Extract the [x, y] coordinate from the center of the cell holding the provided text.  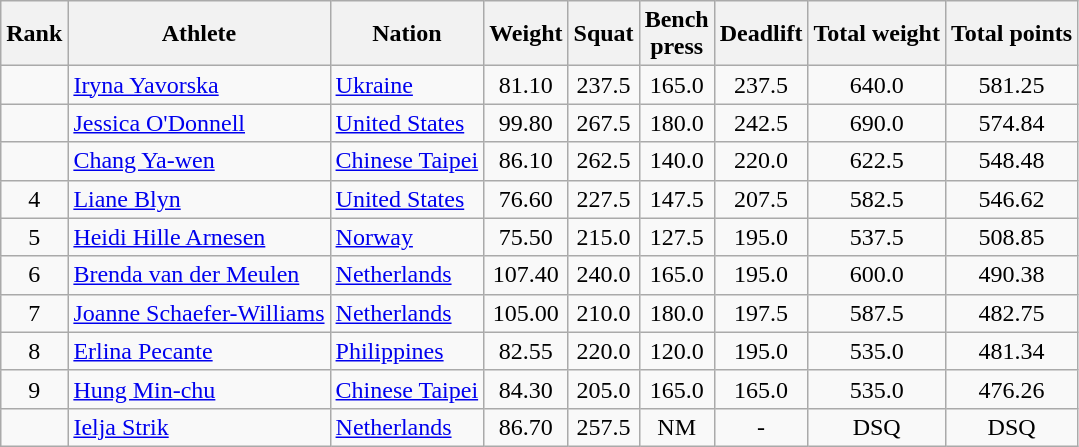
600.0 [877, 275]
205.0 [604, 389]
207.5 [761, 199]
Heidi Hille Arnesen [199, 237]
197.5 [761, 313]
Ielja Strik [199, 427]
Athlete [199, 34]
NM [676, 427]
Iryna Yavorska [199, 85]
127.5 [676, 237]
107.40 [526, 275]
Erlina Pecante [199, 351]
Brenda van der Meulen [199, 275]
Jessica O'Donnell [199, 123]
Liane Blyn [199, 199]
Chang Ya-wen [199, 161]
690.0 [877, 123]
587.5 [877, 313]
Weight [526, 34]
482.75 [1011, 313]
- [761, 427]
582.5 [877, 199]
Nation [407, 34]
9 [34, 389]
82.55 [526, 351]
147.5 [676, 199]
Hung Min-chu [199, 389]
120.0 [676, 351]
Total weight [877, 34]
622.5 [877, 161]
481.34 [1011, 351]
240.0 [604, 275]
81.10 [526, 85]
581.25 [1011, 85]
546.62 [1011, 199]
75.50 [526, 237]
242.5 [761, 123]
99.80 [526, 123]
210.0 [604, 313]
105.00 [526, 313]
6 [34, 275]
490.38 [1011, 275]
Philippines [407, 351]
Deadlift [761, 34]
Norway [407, 237]
Ukraine [407, 85]
476.26 [1011, 389]
86.10 [526, 161]
227.5 [604, 199]
Squat [604, 34]
574.84 [1011, 123]
Total points [1011, 34]
86.70 [526, 427]
Joanne Schaefer-Williams [199, 313]
257.5 [604, 427]
537.5 [877, 237]
76.60 [526, 199]
262.5 [604, 161]
8 [34, 351]
267.5 [604, 123]
508.85 [1011, 237]
84.30 [526, 389]
Benchpress [676, 34]
140.0 [676, 161]
5 [34, 237]
7 [34, 313]
215.0 [604, 237]
4 [34, 199]
548.48 [1011, 161]
Rank [34, 34]
640.0 [877, 85]
